Pinpoint the cell where the given text exists, returning its [x, y] midpoint coordinate. 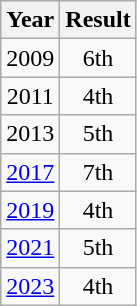
2017 [30, 172]
2019 [30, 210]
2021 [30, 248]
2009 [30, 58]
7th [98, 172]
2013 [30, 134]
Result [98, 20]
2011 [30, 96]
2023 [30, 286]
Year [30, 20]
6th [98, 58]
